Output the [x, y] coordinate of the center of the cell containing the given text.  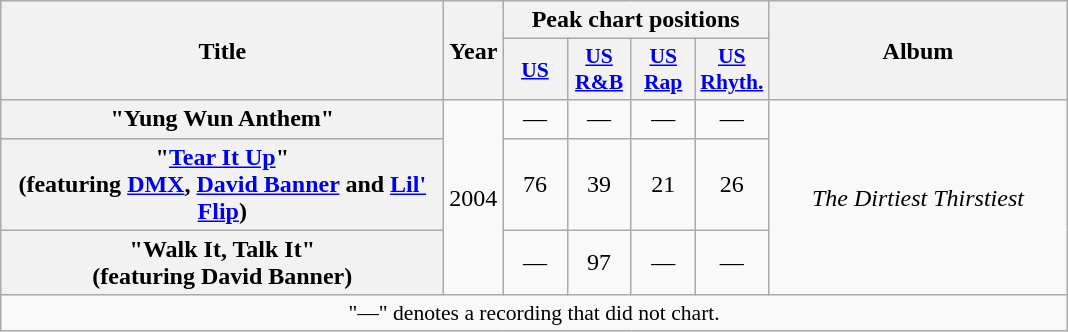
97 [599, 262]
Peak chart positions [636, 20]
Year [474, 50]
76 [535, 184]
"—" denotes a recording that did not chart. [534, 313]
The Dirtiest Thirstiest [918, 198]
USRap [663, 70]
21 [663, 184]
"Tear It Up"(featuring DMX, David Banner and Lil' Flip) [222, 184]
Album [918, 50]
US [535, 70]
Title [222, 50]
"Walk It, Talk It"(featuring David Banner) [222, 262]
USR&B [599, 70]
26 [732, 184]
2004 [474, 198]
39 [599, 184]
"Yung Wun Anthem" [222, 119]
USRhyth. [732, 70]
